Determine the (x, y) coordinate at the center of the cell enclosing the given text.  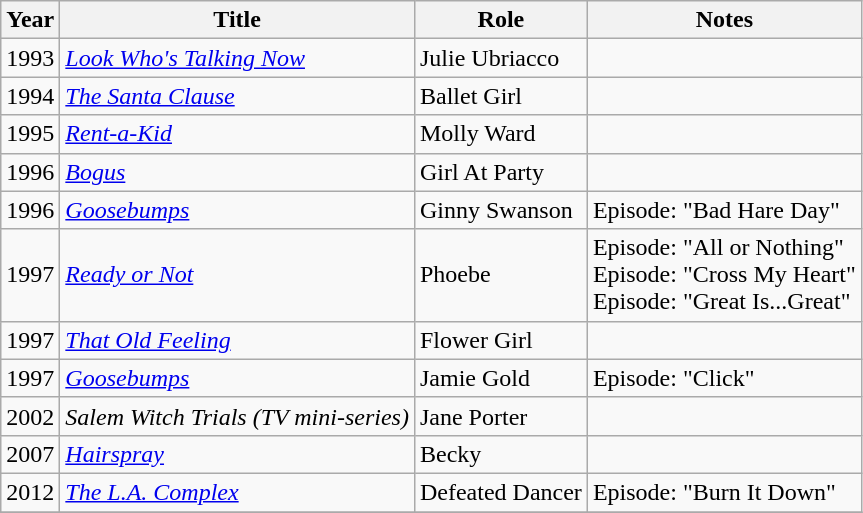
2002 (30, 416)
1993 (30, 58)
Ginny Swanson (500, 210)
Episode: "Burn It Down" (724, 492)
Becky (500, 454)
Hairspray (238, 454)
2012 (30, 492)
2007 (30, 454)
Bogus (238, 172)
Jamie Gold (500, 378)
Jane Porter (500, 416)
Phoebe (500, 275)
The L.A. Complex (238, 492)
Julie Ubriacco (500, 58)
Salem Witch Trials (TV mini-series) (238, 416)
Girl At Party (500, 172)
Episode: "All or Nothing"Episode: "Cross My Heart"Episode: "Great Is...Great" (724, 275)
Ready or Not (238, 275)
1994 (30, 96)
Rent-a-Kid (238, 134)
Defeated Dancer (500, 492)
Molly Ward (500, 134)
Role (500, 20)
Year (30, 20)
Episode: "Click" (724, 378)
The Santa Clause (238, 96)
Ballet Girl (500, 96)
Flower Girl (500, 340)
Notes (724, 20)
Episode: "Bad Hare Day" (724, 210)
1995 (30, 134)
That Old Feeling (238, 340)
Title (238, 20)
Look Who's Talking Now (238, 58)
